Output the (x, y) coordinate of the center of the cell containing the given text.  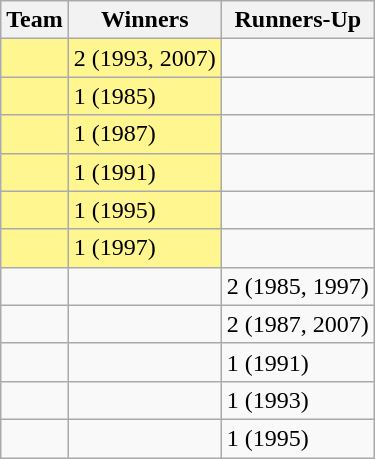
2 (1987, 2007) (298, 324)
1 (1987) (144, 134)
Winners (144, 20)
1 (1985) (144, 96)
Team (35, 20)
2 (1985, 1997) (298, 286)
1 (1997) (144, 248)
1 (1993) (298, 400)
2 (1993, 2007) (144, 58)
Runners-Up (298, 20)
